For the text-containing cell, return its midpoint in [x, y] coordinate format. 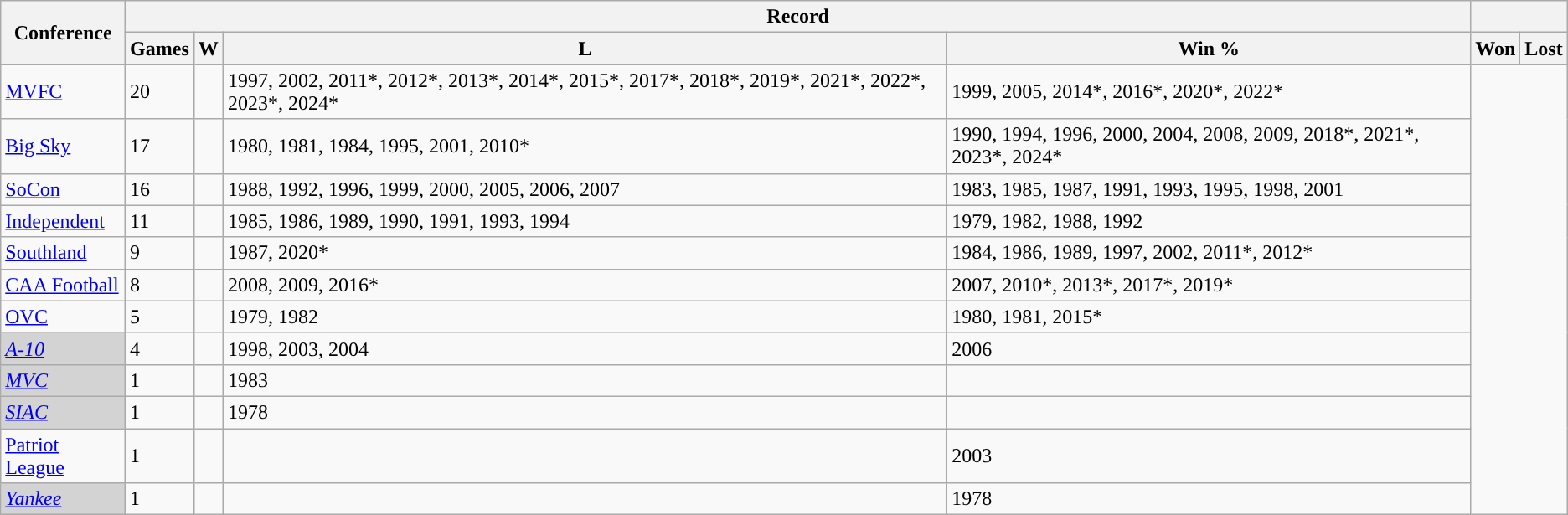
W [208, 49]
1999, 2005, 2014*, 2016*, 2020*, 2022* [1210, 92]
1984, 1986, 1989, 1997, 2002, 2011*, 2012* [1210, 253]
Win % [1210, 49]
Lost [1544, 49]
1980, 1981, 2015* [1210, 317]
1997, 2002, 2011*, 2012*, 2013*, 2014*, 2015*, 2017*, 2018*, 2019*, 2021*, 2022*, 2023*, 2024* [585, 92]
Independent [64, 221]
1987, 2020* [585, 253]
1983, 1985, 1987, 1991, 1993, 1995, 1998, 2001 [1210, 189]
1998, 2003, 2004 [585, 348]
1979, 1982, 1988, 1992 [1210, 221]
2003 [1210, 456]
2008, 2009, 2016* [585, 285]
Patriot League [64, 456]
Games [160, 49]
2006 [1210, 348]
5 [160, 317]
1990, 1994, 1996, 2000, 2004, 2008, 2009, 2018*, 2021*, 2023*, 2024* [1210, 146]
MVFC [64, 92]
4 [160, 348]
Yankee [64, 499]
Conference [64, 33]
Record [798, 17]
1980, 1981, 1984, 1995, 2001, 2010* [585, 146]
20 [160, 92]
Big Sky [64, 146]
SIAC [64, 412]
1979, 1982 [585, 317]
MVC [64, 380]
1985, 1986, 1989, 1990, 1991, 1993, 1994 [585, 221]
A-10 [64, 348]
8 [160, 285]
2007, 2010*, 2013*, 2017*, 2019* [1210, 285]
CAA Football [64, 285]
OVC [64, 317]
17 [160, 146]
16 [160, 189]
Southland [64, 253]
9 [160, 253]
11 [160, 221]
L [585, 49]
1983 [585, 380]
Won [1496, 49]
SoCon [64, 189]
1988, 1992, 1996, 1999, 2000, 2005, 2006, 2007 [585, 189]
